From the cell containing the given text, extract its center point as [X, Y] coordinate. 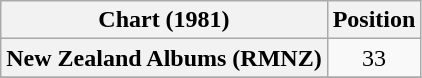
Chart (1981) [164, 20]
33 [374, 58]
Position [374, 20]
New Zealand Albums (RMNZ) [164, 58]
